Determine the (x, y) coordinate at the center of the cell enclosing the given text.  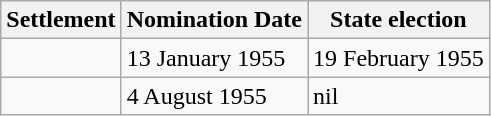
Nomination Date (214, 20)
Settlement (61, 20)
nil (399, 96)
19 February 1955 (399, 58)
4 August 1955 (214, 96)
State election (399, 20)
13 January 1955 (214, 58)
